Pinpoint the cell where the given text exists, returning its [X, Y] midpoint coordinate. 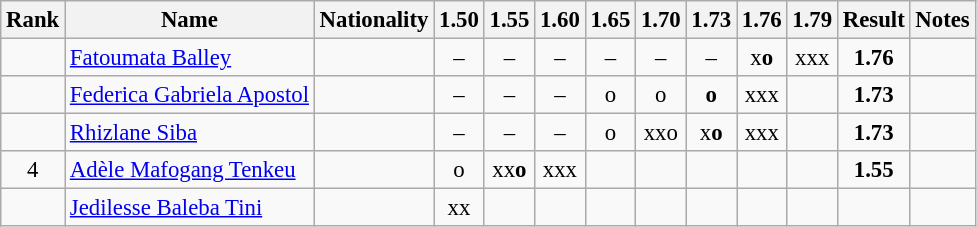
Fatoumata Balley [190, 58]
xx [459, 208]
Nationality [374, 20]
1.60 [560, 20]
1.65 [610, 20]
Rank [33, 20]
1.50 [459, 20]
Notes [942, 20]
Name [190, 20]
Adèle Mafogang Tenkeu [190, 170]
Rhizlane Siba [190, 133]
Result [874, 20]
Jedilesse Baleba Tini [190, 208]
Federica Gabriela Apostol [190, 95]
4 [33, 170]
1.79 [812, 20]
1.70 [661, 20]
